From the cell containing the given text, extract its center point as (X, Y) coordinate. 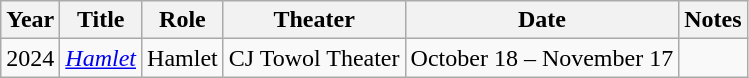
Date (542, 20)
Title (101, 20)
Year (30, 20)
2024 (30, 58)
Theater (314, 20)
Notes (713, 20)
October 18 – November 17 (542, 58)
CJ Towol Theater (314, 58)
Role (183, 20)
